From the cell containing the given text, extract its center point as [x, y] coordinate. 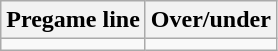
Pregame line [74, 20]
Over/under [210, 20]
